From the cell containing the given text, extract its center point as (X, Y) coordinate. 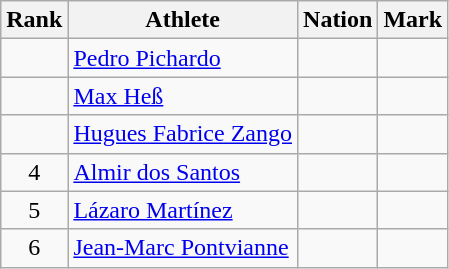
Jean-Marc Pontvianne (183, 248)
Nation (338, 20)
5 (34, 210)
Mark (413, 20)
Rank (34, 20)
Max Heß (183, 96)
Hugues Fabrice Zango (183, 134)
4 (34, 172)
Lázaro Martínez (183, 210)
Pedro Pichardo (183, 58)
Almir dos Santos (183, 172)
Athlete (183, 20)
6 (34, 248)
